Identify which cell holds the provided text, then report its [x, y] central coordinate. 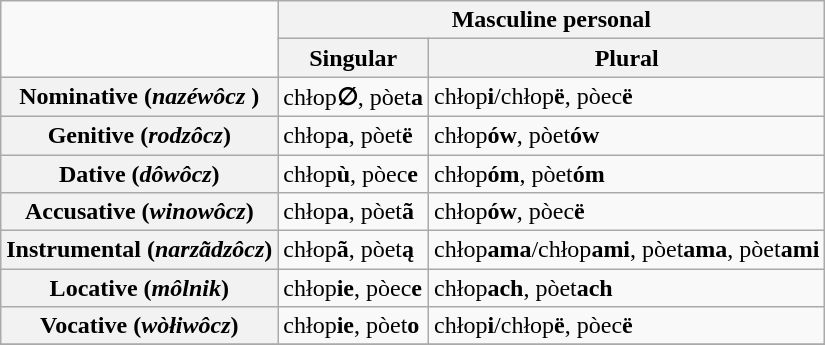
chłopa, pòetã [354, 212]
chłopach, pòetach [627, 288]
Plural [627, 58]
Masculine personal [552, 20]
chłopù, pòece [354, 173]
Accusative (winowôcz) [140, 212]
chłopa, pòetë [354, 135]
Singular [354, 58]
Locative (môlnik) [140, 288]
chłop∅, pòeta [354, 97]
Dative (dôwôcz) [140, 173]
chłopã, pòetą [354, 250]
Nominative (nazéwôcz ) [140, 97]
Instrumental (narzãdzôcz) [140, 250]
chłopów, pòecë [627, 212]
chłopie, pòece [354, 288]
chłopóm, pòetóm [627, 173]
chłopów, pòetów [627, 135]
chłopie, pòeto [354, 326]
chłopama/chłopami, pòetama, pòetami [627, 250]
Genitive (rodzôcz) [140, 135]
Vocative (wòłiwôcz) [140, 326]
